Scan for the cell matching the given text and deliver its (X, Y) coordinate at center. 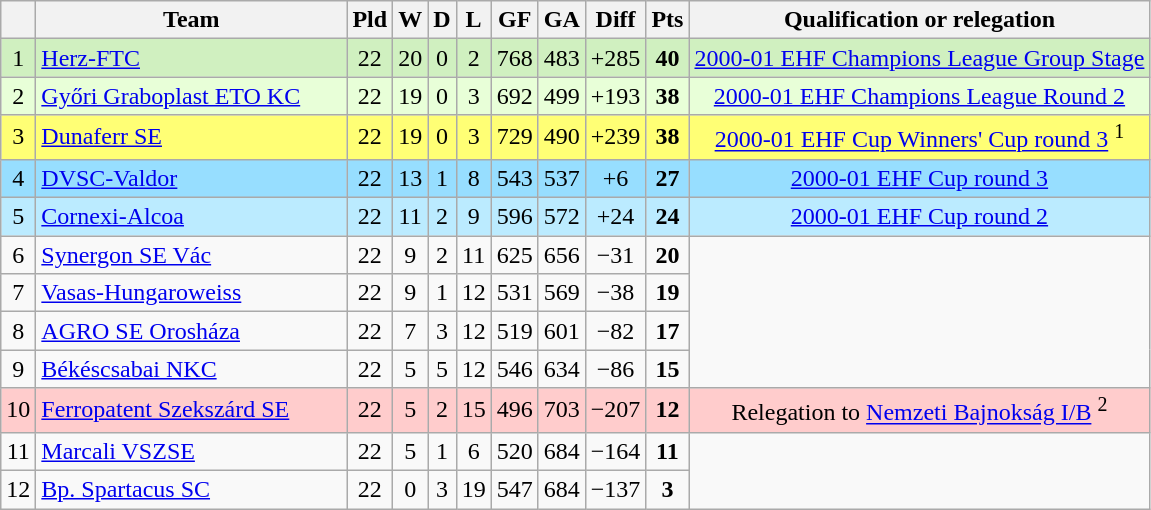
Bp. Spartacus SC (192, 489)
Ferropatent Szekszárd SE (192, 410)
Qualification or relegation (920, 20)
40 (668, 58)
2000-01 EHF Champions League Group Stage (920, 58)
2000-01 EHF Cup Winners' Cup round 3 1 (920, 138)
GF (514, 20)
546 (514, 369)
Diff (616, 20)
Cornexi-Alcoa (192, 217)
−164 (616, 451)
Vasas-Hungaroweiss (192, 293)
601 (562, 331)
543 (514, 178)
Herz-FTC (192, 58)
−207 (616, 410)
2000-01 EHF Cup round 2 (920, 217)
+193 (616, 96)
Dunaferr SE (192, 138)
24 (668, 217)
537 (562, 178)
499 (562, 96)
−137 (616, 489)
−31 (616, 255)
L (474, 20)
Győri Graboplast ETO KC (192, 96)
496 (514, 410)
Relegation to Nemzeti Bajnokság I/B 2 (920, 410)
Pld (370, 20)
569 (562, 293)
−86 (616, 369)
520 (514, 451)
−38 (616, 293)
Synergon SE Vác (192, 255)
17 (668, 331)
547 (514, 489)
DVSC-Valdor (192, 178)
634 (562, 369)
483 (562, 58)
2000-01 EHF Champions League Round 2 (920, 96)
Marcali VSZSE (192, 451)
+285 (616, 58)
+239 (616, 138)
Pts (668, 20)
703 (562, 410)
692 (514, 96)
Békéscsabai NKC (192, 369)
10 (18, 410)
+6 (616, 178)
625 (514, 255)
729 (514, 138)
490 (562, 138)
768 (514, 58)
+24 (616, 217)
GA (562, 20)
W (410, 20)
−82 (616, 331)
656 (562, 255)
27 (668, 178)
D (442, 20)
AGRO SE Orosháza (192, 331)
572 (562, 217)
531 (514, 293)
4 (18, 178)
596 (514, 217)
519 (514, 331)
13 (410, 178)
2000-01 EHF Cup round 3 (920, 178)
Team (192, 20)
